Determine the (X, Y) coordinate at the center of the cell enclosing the given text.  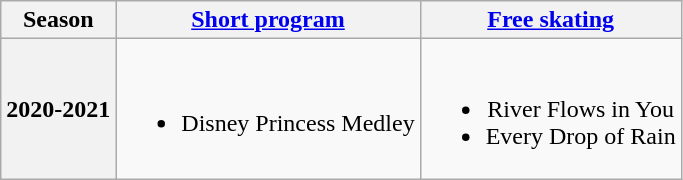
Short program (268, 20)
2020-2021 (58, 109)
Disney Princess Medley (268, 109)
Free skating (550, 20)
Season (58, 20)
River Flows in You Every Drop of Rain (550, 109)
